For the text-containing cell, return its midpoint in (x, y) coordinate format. 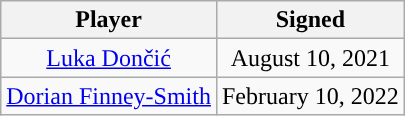
Dorian Finney-Smith (109, 96)
Luka Dončić (109, 58)
February 10, 2022 (310, 96)
August 10, 2021 (310, 58)
Player (109, 20)
Signed (310, 20)
